Identify which cell holds the provided text, then report its [x, y] central coordinate. 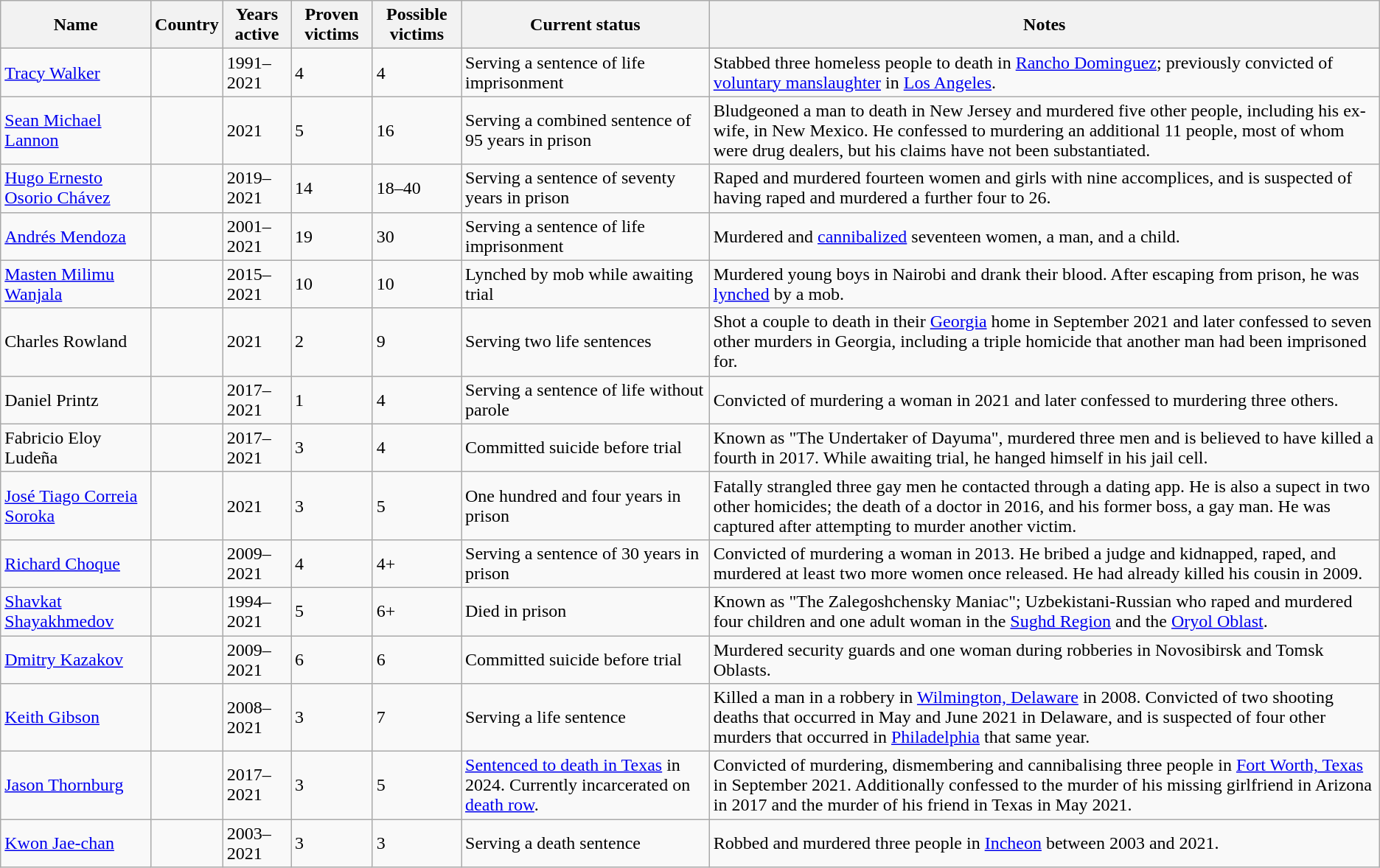
16 [417, 130]
Serving a life sentence [585, 718]
Possible victims [417, 25]
4+ [417, 563]
2001–2021 [257, 236]
Daniel Printz [76, 399]
Murdered and cannibalized seventeen women, a man, and a child. [1044, 236]
2008–2021 [257, 718]
Robbed and murdered three people in Incheon between 2003 and 2021. [1044, 843]
Charles Rowland [76, 342]
Notes [1044, 25]
Shavkat Shayakhmedov [76, 612]
Lynched by mob while awaiting trial [585, 284]
1991–2021 [257, 72]
Hugo Ernesto Osorio Chávez [76, 189]
One hundred and four years in prison [585, 505]
2019–2021 [257, 189]
Masten Milimu Wanjala [76, 284]
Jason Thornburg [76, 785]
Keith Gibson [76, 718]
19 [332, 236]
Sean Michael Lannon [76, 130]
Years active [257, 25]
Stabbed three homeless people to death in Rancho Dominguez; previously convicted of voluntary manslaughter in Los Angeles. [1044, 72]
Serving a death sentence [585, 843]
Murdered security guards and one woman during robberies in Novosibirsk and Tomsk Oblasts. [1044, 659]
Current status [585, 25]
Serving a combined sentence of 95 years in prison [585, 130]
José Tiago Correia Soroka [76, 505]
Proven victims [332, 25]
Died in prison [585, 612]
1994–2021 [257, 612]
Kwon Jae-chan [76, 843]
Serving a sentence of 30 years in prison [585, 563]
2015–2021 [257, 284]
Murdered young boys in Nairobi and drank their blood. After escaping from prison, he was lynched by a mob. [1044, 284]
Sentenced to death in Texas in 2024. Currently incarcerated on death row. [585, 785]
2 [332, 342]
6+ [417, 612]
Serving two life sentences [585, 342]
18–40 [417, 189]
Fabricio Eloy Ludeña [76, 448]
Raped and murdered fourteen women and girls with nine accomplices, and is suspected of having raped and murdered a further four to 26. [1044, 189]
Serving a sentence of seventy years in prison [585, 189]
Name [76, 25]
Richard Choque [76, 563]
1 [332, 399]
Convicted of murdering a woman in 2021 and later confessed to murdering three others. [1044, 399]
Andrés Mendoza [76, 236]
7 [417, 718]
Serving a sentence of life without parole [585, 399]
Dmitry Kazakov [76, 659]
14 [332, 189]
Tracy Walker [76, 72]
9 [417, 342]
Country [187, 25]
30 [417, 236]
2003–2021 [257, 843]
